Provide the (x, y) coordinate of the cell's center where the given text is located.  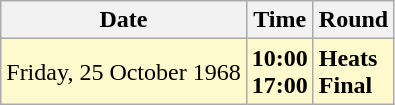
HeatsFinal (353, 72)
10:0017:00 (280, 72)
Time (280, 20)
Friday, 25 October 1968 (124, 72)
Date (124, 20)
Round (353, 20)
